Capture the cell that displays the provided text and extract its (X, Y) central coordinate. 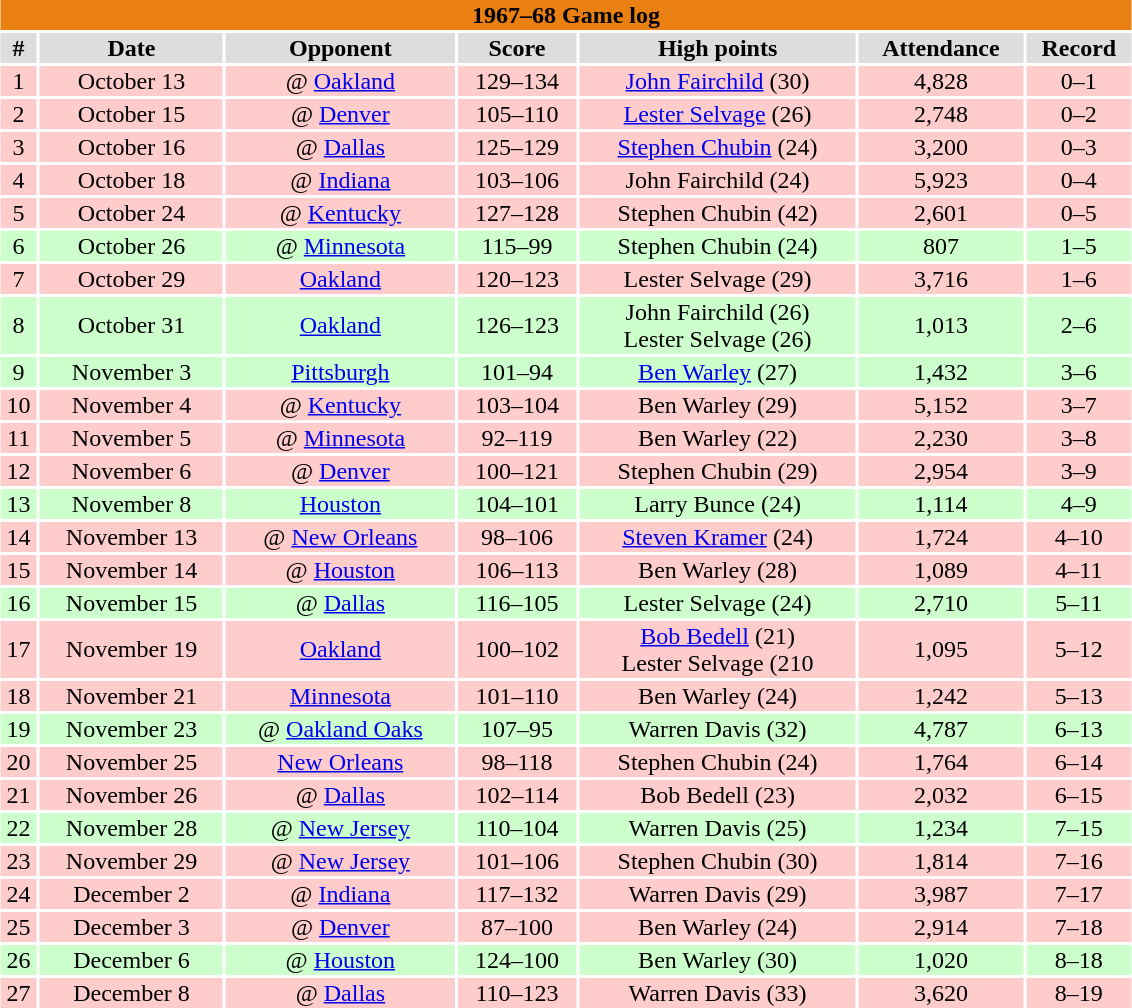
92–119 (518, 438)
November 25 (132, 762)
2–6 (1079, 326)
2,710 (941, 603)
0–5 (1079, 213)
Ben Warley (30) (718, 960)
102–114 (518, 795)
101–94 (518, 372)
7–17 (1079, 894)
807 (941, 246)
December 2 (132, 894)
98–106 (518, 537)
7–15 (1079, 828)
Warren Davis (25) (718, 828)
104–101 (518, 504)
5–11 (1079, 603)
Stephen Chubin (29) (718, 471)
26 (18, 960)
October 13 (132, 81)
Attendance (941, 48)
110–123 (518, 993)
5,152 (941, 405)
1,114 (941, 504)
107–95 (518, 729)
18 (18, 696)
126–123 (518, 326)
November 5 (132, 438)
Steven Kramer (24) (718, 537)
Date (132, 48)
129–134 (518, 81)
103–104 (518, 405)
106–113 (518, 570)
116–105 (518, 603)
Minnesota (340, 696)
3,200 (941, 147)
115–99 (518, 246)
16 (18, 603)
3,620 (941, 993)
0–4 (1079, 180)
4–11 (1079, 570)
6–13 (1079, 729)
John Fairchild (30) (718, 81)
6–15 (1079, 795)
November 6 (132, 471)
5,923 (941, 180)
October 31 (132, 326)
1,764 (941, 762)
105–110 (518, 114)
14 (18, 537)
3–7 (1079, 405)
13 (18, 504)
2,230 (941, 438)
Score (518, 48)
@ Oakland Oaks (340, 729)
High points (718, 48)
7 (18, 279)
New Orleans (340, 762)
Record (1079, 48)
0–2 (1079, 114)
Bob Bedell (23) (718, 795)
@ Oakland (340, 81)
Houston (340, 504)
3–8 (1079, 438)
11 (18, 438)
December 8 (132, 993)
October 24 (132, 213)
Pittsburgh (340, 372)
November 13 (132, 537)
2,914 (941, 927)
Stephen Chubin (42) (718, 213)
24 (18, 894)
November 15 (132, 603)
101–110 (518, 696)
November 4 (132, 405)
1,814 (941, 861)
November 26 (132, 795)
1,089 (941, 570)
19 (18, 729)
Lester Selvage (29) (718, 279)
4–9 (1079, 504)
0–3 (1079, 147)
2,601 (941, 213)
1–6 (1079, 279)
Stephen Chubin (30) (718, 861)
2 (18, 114)
124–100 (518, 960)
0–1 (1079, 81)
3 (18, 147)
November 23 (132, 729)
1 (18, 81)
15 (18, 570)
6–14 (1079, 762)
7–16 (1079, 861)
127–128 (518, 213)
3,987 (941, 894)
12 (18, 471)
Ben Warley (29) (718, 405)
1–5 (1079, 246)
November 28 (132, 828)
17 (18, 650)
December 3 (132, 927)
22 (18, 828)
5–13 (1079, 696)
Bob Bedell (21)Lester Selvage (210 (718, 650)
1,013 (941, 326)
Ben Warley (22) (718, 438)
October 16 (132, 147)
@ New Orleans (340, 537)
21 (18, 795)
2,748 (941, 114)
7–18 (1079, 927)
2,032 (941, 795)
October 15 (132, 114)
25 (18, 927)
John Fairchild (24) (718, 180)
87–100 (518, 927)
Lester Selvage (24) (718, 603)
October 18 (132, 180)
1,234 (941, 828)
1,020 (941, 960)
27 (18, 993)
Warren Davis (32) (718, 729)
3–6 (1079, 372)
125–129 (518, 147)
4 (18, 180)
120–123 (518, 279)
Lester Selvage (26) (718, 114)
4,828 (941, 81)
23 (18, 861)
# (18, 48)
November 14 (132, 570)
November 19 (132, 650)
1967–68 Game log (566, 15)
8–18 (1079, 960)
2,954 (941, 471)
November 8 (132, 504)
101–106 (518, 861)
October 29 (132, 279)
3,716 (941, 279)
John Fairchild (26)Lester Selvage (26) (718, 326)
December 6 (132, 960)
4–10 (1079, 537)
9 (18, 372)
November 21 (132, 696)
8 (18, 326)
3–9 (1079, 471)
6 (18, 246)
Ben Warley (28) (718, 570)
117–132 (518, 894)
October 26 (132, 246)
Ben Warley (27) (718, 372)
November 3 (132, 372)
8–19 (1079, 993)
20 (18, 762)
98–118 (518, 762)
1,724 (941, 537)
1,432 (941, 372)
100–121 (518, 471)
4,787 (941, 729)
100–102 (518, 650)
1,095 (941, 650)
110–104 (518, 828)
5–12 (1079, 650)
103–106 (518, 180)
Warren Davis (33) (718, 993)
10 (18, 405)
Opponent (340, 48)
Warren Davis (29) (718, 894)
Larry Bunce (24) (718, 504)
1,242 (941, 696)
November 29 (132, 861)
5 (18, 213)
